Locate the cell with the specified text and output its (X, Y) center coordinate. 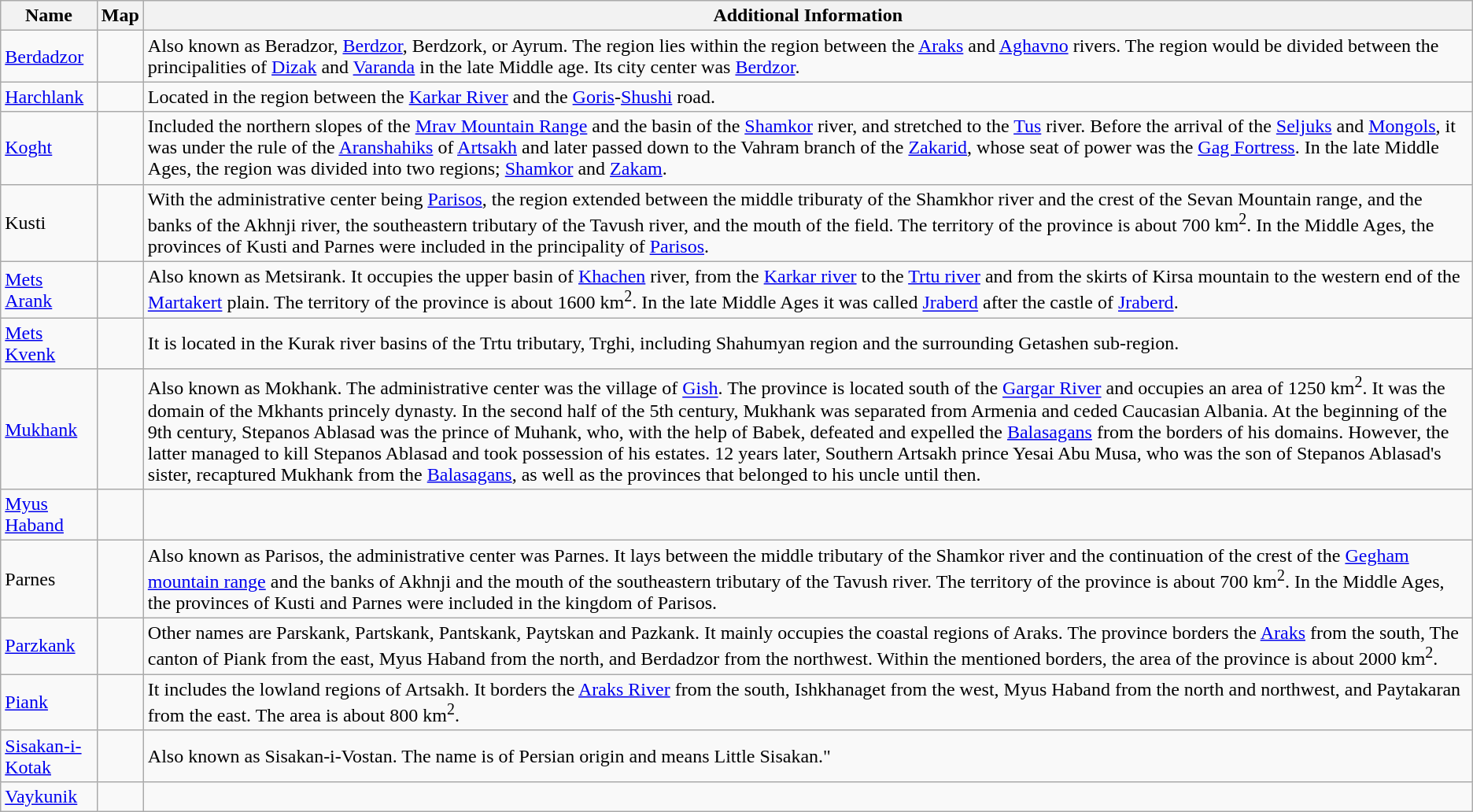
Parzkank (49, 646)
Additional Information (807, 16)
Mets Arank (49, 290)
Piank (49, 703)
Harchlank (49, 97)
Berdadzor (49, 57)
Map (120, 16)
Sisakan-i-Kotak (49, 755)
Mets Kvenk (49, 343)
Name (49, 16)
It is located in the Kurak river basins of the Trtu tributary, Trghi, including Shahumyan region and the surrounding Getashen sub-region. (807, 343)
Mukhank (49, 430)
Koght (49, 148)
Kusti (49, 223)
Located in the region between the Karkar River and the Goris-Shushi road. (807, 97)
Also known as Sisakan-i-Vostan. The name is of Persian origin and means Little Sisakan." (807, 755)
Parnes (49, 579)
Myus Haband (49, 515)
Vaykunik (49, 797)
